Detect which cell encompasses the target text, then output its [X, Y] center coordinate. 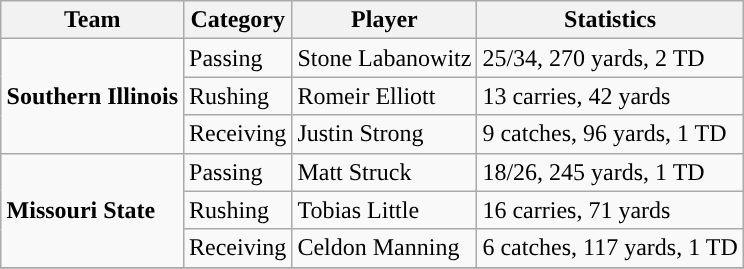
Player [384, 20]
Matt Struck [384, 172]
Stone Labanowitz [384, 58]
Romeir Elliott [384, 96]
Tobias Little [384, 210]
Team [92, 20]
16 carries, 71 yards [610, 210]
25/34, 270 yards, 2 TD [610, 58]
Justin Strong [384, 134]
9 catches, 96 yards, 1 TD [610, 134]
18/26, 245 yards, 1 TD [610, 172]
Missouri State [92, 210]
Statistics [610, 20]
Celdon Manning [384, 248]
Southern Illinois [92, 96]
Category [238, 20]
6 catches, 117 yards, 1 TD [610, 248]
13 carries, 42 yards [610, 96]
